Search for the cell housing the specified text and yield its (x, y) center coordinate. 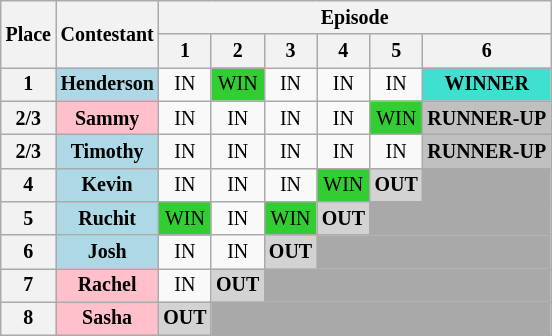
Contestant (108, 34)
WINNER (487, 84)
Josh (108, 252)
7 (28, 286)
Kevin (108, 184)
Ruchit (108, 218)
Timothy (108, 152)
Henderson (108, 84)
Place (28, 34)
Rachel (108, 286)
Sammy (108, 118)
Episode (355, 18)
8 (28, 318)
3 (290, 52)
2 (238, 52)
Sasha (108, 318)
